Detect which cell encompasses the target text, then output its (X, Y) center coordinate. 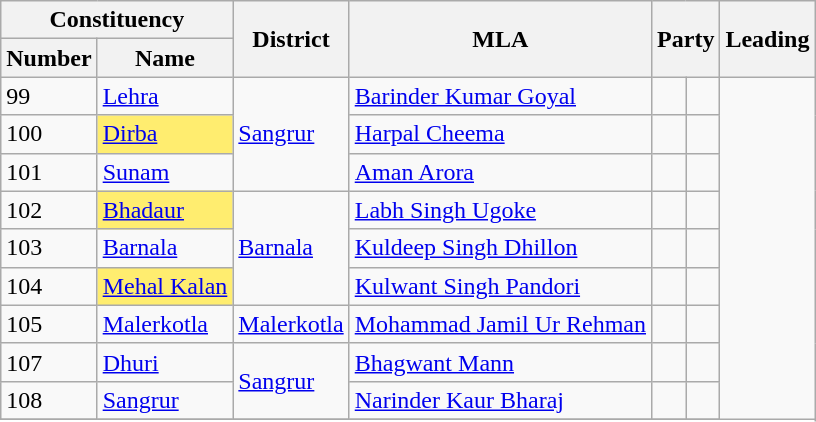
Bhadaur (165, 210)
99 (49, 96)
Mohammad Jamil Ur Rehman (500, 324)
101 (49, 172)
Harpal Cheema (500, 134)
Dhuri (165, 362)
District (291, 39)
107 (49, 362)
Narinder Kaur Bharaj (500, 400)
Party (686, 39)
108 (49, 400)
Constituency (117, 20)
Leading (768, 39)
103 (49, 248)
Lehra (165, 96)
Name (165, 58)
Number (49, 58)
Mehal Kalan (165, 286)
Labh Singh Ugoke (500, 210)
Dirba (165, 134)
104 (49, 286)
105 (49, 324)
MLA (500, 39)
Sunam (165, 172)
Aman Arora (500, 172)
102 (49, 210)
Bhagwant Mann (500, 362)
100 (49, 134)
Barinder Kumar Goyal (500, 96)
Kuldeep Singh Dhillon (500, 248)
Kulwant Singh Pandori (500, 286)
